Identify which cell holds the provided text, then report its (X, Y) central coordinate. 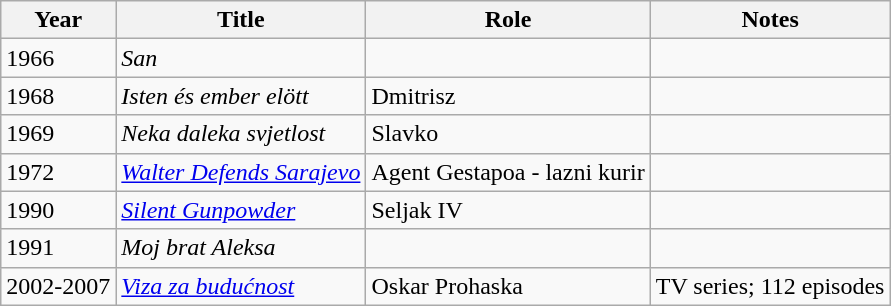
Title (241, 20)
TV series; 112 episodes (770, 286)
Neka daleka svjetlost (241, 134)
1969 (58, 134)
San (241, 58)
2002-2007 (58, 286)
Isten és ember elött (241, 96)
Dmitrisz (508, 96)
Walter Defends Sarajevo (241, 172)
Moj brat Aleksa (241, 248)
Silent Gunpowder (241, 210)
Role (508, 20)
1991 (58, 248)
Year (58, 20)
Seljak IV (508, 210)
1990 (58, 210)
1966 (58, 58)
Notes (770, 20)
Viza za budućnost (241, 286)
Agent Gestapoa - lazni kurir (508, 172)
1968 (58, 96)
1972 (58, 172)
Slavko (508, 134)
Oskar Prohaska (508, 286)
